Find where the given text appears and provide that cell's center as (X, Y) coordinate. 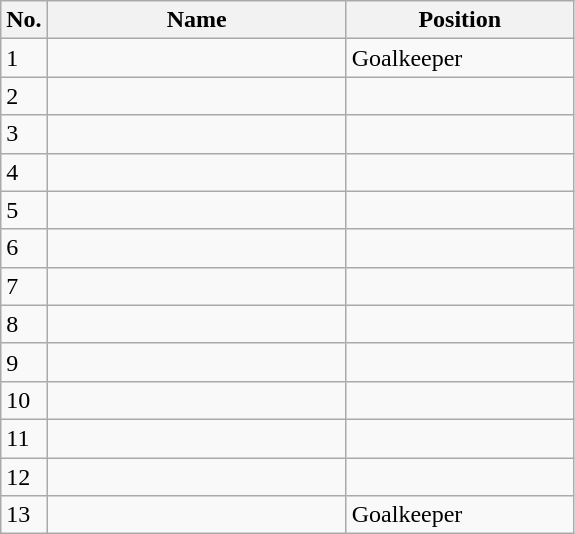
13 (24, 515)
4 (24, 172)
1 (24, 58)
3 (24, 134)
Position (460, 20)
9 (24, 362)
2 (24, 96)
Name (196, 20)
8 (24, 324)
7 (24, 286)
11 (24, 438)
6 (24, 248)
5 (24, 210)
No. (24, 20)
12 (24, 477)
10 (24, 400)
